From the cell containing the given text, extract its center point as [x, y] coordinate. 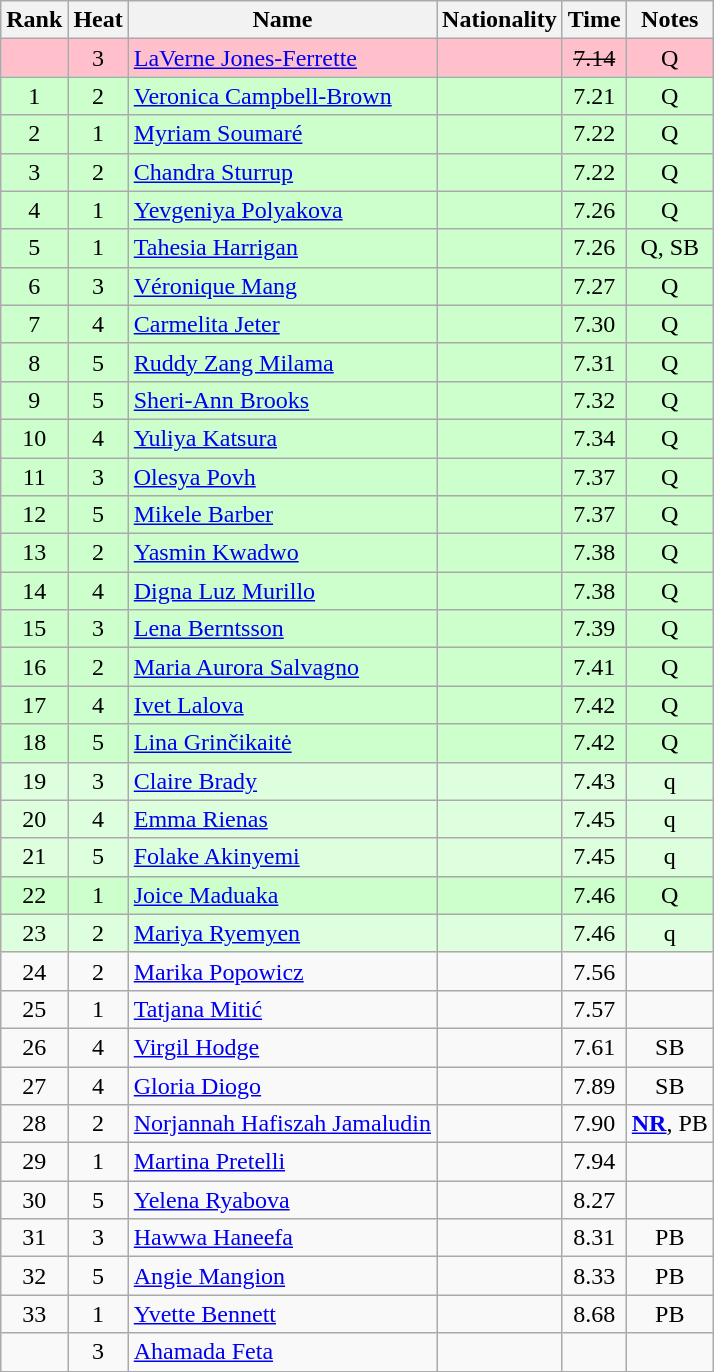
7.27 [594, 286]
Yvette Bennett [282, 1314]
13 [34, 553]
23 [34, 933]
19 [34, 781]
7.90 [594, 1124]
7.94 [594, 1162]
Q, SB [670, 248]
12 [34, 515]
7.32 [594, 400]
Mikele Barber [282, 515]
Yuliya Katsura [282, 438]
Rank [34, 20]
8.31 [594, 1238]
7.57 [594, 1009]
8.33 [594, 1276]
10 [34, 438]
Ahamada Feta [282, 1352]
Heat [98, 20]
Emma Rienas [282, 819]
20 [34, 819]
9 [34, 400]
26 [34, 1047]
Maria Aurora Salvagno [282, 667]
Lina Grinčikaitė [282, 743]
NR, PB [670, 1124]
Folake Akinyemi [282, 857]
Digna Luz Murillo [282, 591]
7.30 [594, 324]
31 [34, 1238]
Véronique Mang [282, 286]
7.31 [594, 362]
6 [34, 286]
Hawwa Haneefa [282, 1238]
Marika Popowicz [282, 971]
Carmelita Jeter [282, 324]
Tahesia Harrigan [282, 248]
8 [34, 362]
18 [34, 743]
22 [34, 895]
30 [34, 1200]
Martina Pretelli [282, 1162]
Angie Mangion [282, 1276]
Ruddy Zang Milama [282, 362]
Time [594, 20]
Name [282, 20]
Norjannah Hafiszah Jamaludin [282, 1124]
7.14 [594, 58]
7.56 [594, 971]
15 [34, 629]
7.34 [594, 438]
33 [34, 1314]
25 [34, 1009]
Mariya Ryemyen [282, 933]
14 [34, 591]
7.43 [594, 781]
11 [34, 477]
7 [34, 324]
28 [34, 1124]
Claire Brady [282, 781]
Ivet Lalova [282, 705]
7.61 [594, 1047]
24 [34, 971]
7.41 [594, 667]
Notes [670, 20]
Gloria Diogo [282, 1085]
Veronica Campbell-Brown [282, 96]
Olesya Povh [282, 477]
17 [34, 705]
Joice Maduaka [282, 895]
7.39 [594, 629]
Nationality [500, 20]
Yasmin Kwadwo [282, 553]
Virgil Hodge [282, 1047]
LaVerne Jones-Ferrette [282, 58]
29 [34, 1162]
Lena Berntsson [282, 629]
Sheri-Ann Brooks [282, 400]
Myriam Soumaré [282, 134]
7.21 [594, 96]
Chandra Sturrup [282, 172]
Yevgeniya Polyakova [282, 210]
16 [34, 667]
Yelena Ryabova [282, 1200]
21 [34, 857]
8.27 [594, 1200]
32 [34, 1276]
Tatjana Mitić [282, 1009]
8.68 [594, 1314]
27 [34, 1085]
7.89 [594, 1085]
